Extract the [x, y] coordinate from the center of the cell holding the provided text.  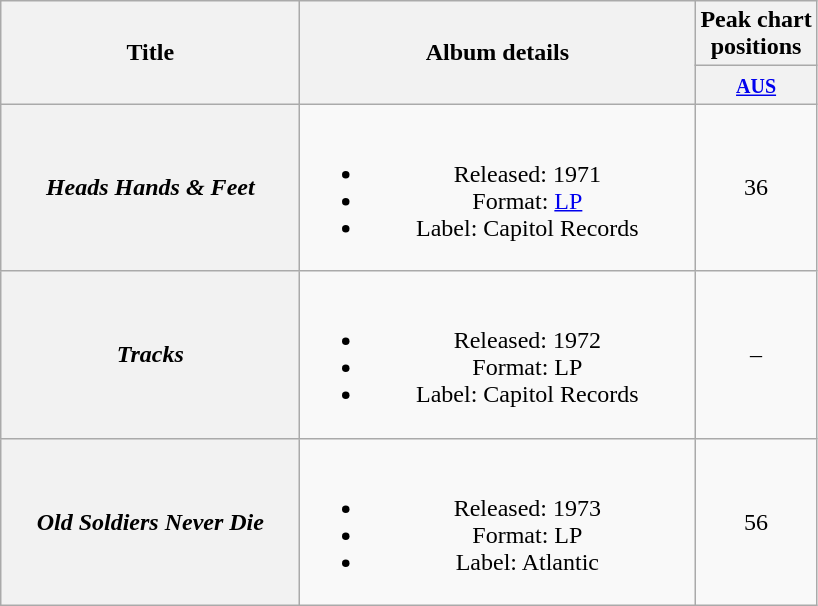
Heads Hands & Feet [150, 188]
Peak chartpositions [756, 34]
Old Soldiers Never Die [150, 522]
Tracks [150, 354]
Released: 1973Format: LPLabel: Atlantic [498, 522]
Title [150, 52]
– [756, 354]
Album details [498, 52]
36 [756, 188]
Released: 1972Format: LPLabel: Capitol Records [498, 354]
56 [756, 522]
Released: 1971Format: LPLabel: Capitol Records [498, 188]
AUS [756, 85]
